Locate the cell with the specified text and output its (x, y) center coordinate. 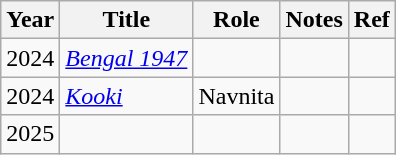
Bengal 1947 (126, 58)
Ref (372, 20)
Navnita (236, 96)
Role (236, 20)
2025 (30, 134)
Notes (314, 20)
Title (126, 20)
Kooki (126, 96)
Year (30, 20)
